Pinpoint the cell where the given text exists, returning its [X, Y] midpoint coordinate. 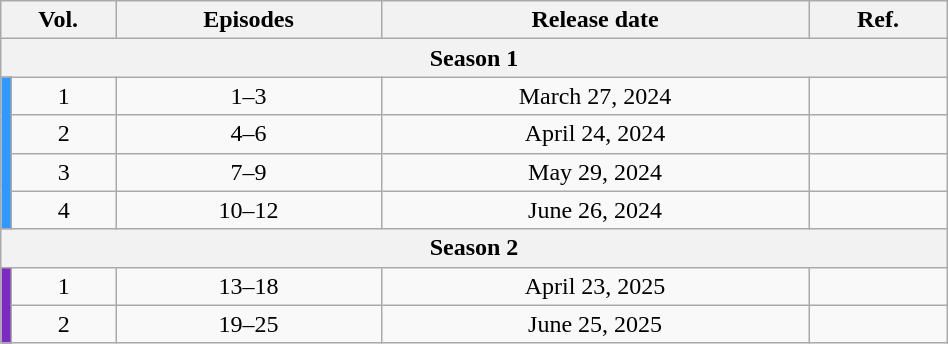
3 [64, 172]
Ref. [878, 20]
19–25 [249, 324]
Season 1 [474, 58]
June 25, 2025 [594, 324]
May 29, 2024 [594, 172]
10–12 [249, 210]
1–3 [249, 96]
4 [64, 210]
7–9 [249, 172]
March 27, 2024 [594, 96]
4–6 [249, 134]
Episodes [249, 20]
Release date [594, 20]
Vol. [58, 20]
April 23, 2025 [594, 286]
Season 2 [474, 248]
June 26, 2024 [594, 210]
April 24, 2024 [594, 134]
13–18 [249, 286]
